For the text-containing cell, return its midpoint in (x, y) coordinate format. 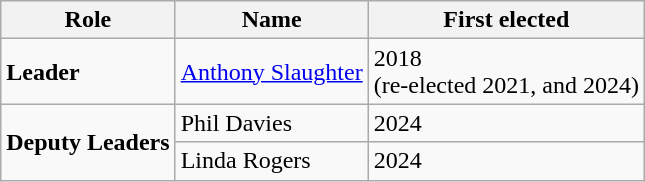
Name (272, 20)
Phil Davies (272, 123)
Linda Rogers (272, 161)
First elected (506, 20)
Leader (88, 72)
2018 (re-elected 2021, and 2024) (506, 72)
Role (88, 20)
Deputy Leaders (88, 142)
Anthony Slaughter (272, 72)
